Capture the cell that displays the provided text and extract its (X, Y) central coordinate. 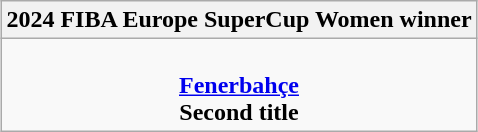
FenerbahçeSecond title (239, 85)
2024 FIBA Europe SuperCup Women winner (239, 20)
